Return the [X, Y] coordinate for the center point of the cell that contains the specified text.  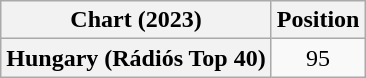
Hungary (Rádiós Top 40) [136, 58]
95 [318, 58]
Chart (2023) [136, 20]
Position [318, 20]
